Return the (x, y) coordinate for the center point of the cell that contains the specified text.  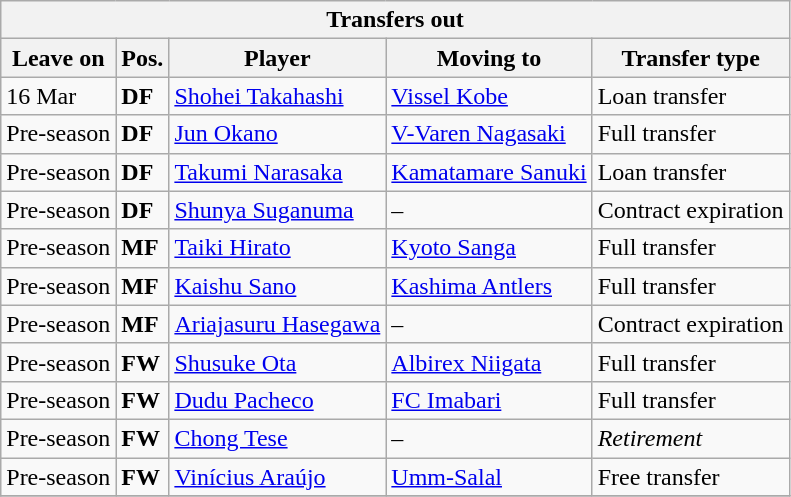
Albirex Niigata (489, 362)
Free transfer (690, 477)
Leave on (58, 58)
Player (278, 58)
Transfer type (690, 58)
Taiki Hirato (278, 248)
Dudu Pacheco (278, 400)
Chong Tese (278, 438)
Pos. (142, 58)
Kamatamare Sanuki (489, 172)
Ariajasuru Hasegawa (278, 324)
V-Varen Nagasaki (489, 134)
Moving to (489, 58)
Kyoto Sanga (489, 248)
Retirement (690, 438)
Kaishu Sano (278, 286)
Vissel Kobe (489, 96)
Shunya Suganuma (278, 210)
Vinícius Araújo (278, 477)
Kashima Antlers (489, 286)
Takumi Narasaka (278, 172)
Jun Okano (278, 134)
Shusuke Ota (278, 362)
Shohei Takahashi (278, 96)
Umm-Salal (489, 477)
FC Imabari (489, 400)
16 Mar (58, 96)
Transfers out (395, 20)
